Identify which cell holds the provided text, then report its [x, y] central coordinate. 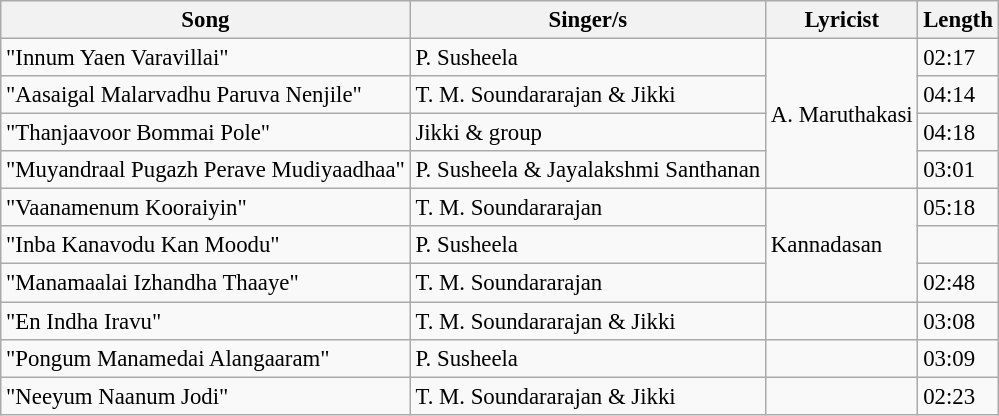
Kannadasan [842, 246]
A. Maruthakasi [842, 114]
Song [206, 20]
Length [958, 20]
"Innum Yaen Varavillai" [206, 58]
02:17 [958, 58]
"Manamaalai Izhandha Thaaye" [206, 283]
04:18 [958, 133]
"Neeyum Naanum Jodi" [206, 396]
Singer/s [588, 20]
Jikki & group [588, 133]
Lyricist [842, 20]
"Muyandraal Pugazh Perave Mudiyaadhaa" [206, 170]
"Pongum Manamedai Alangaaram" [206, 358]
02:23 [958, 396]
04:14 [958, 95]
03:01 [958, 170]
"Vaanamenum Kooraiyin" [206, 208]
"Thanjaavoor Bommai Pole" [206, 133]
05:18 [958, 208]
03:08 [958, 321]
"Aasaigal Malarvadhu Paruva Nenjile" [206, 95]
P. Susheela & Jayalakshmi Santhanan [588, 170]
03:09 [958, 358]
"Inba Kanavodu Kan Moodu" [206, 245]
02:48 [958, 283]
"En Indha Iravu" [206, 321]
